From the cell containing the given text, extract its center point as (x, y) coordinate. 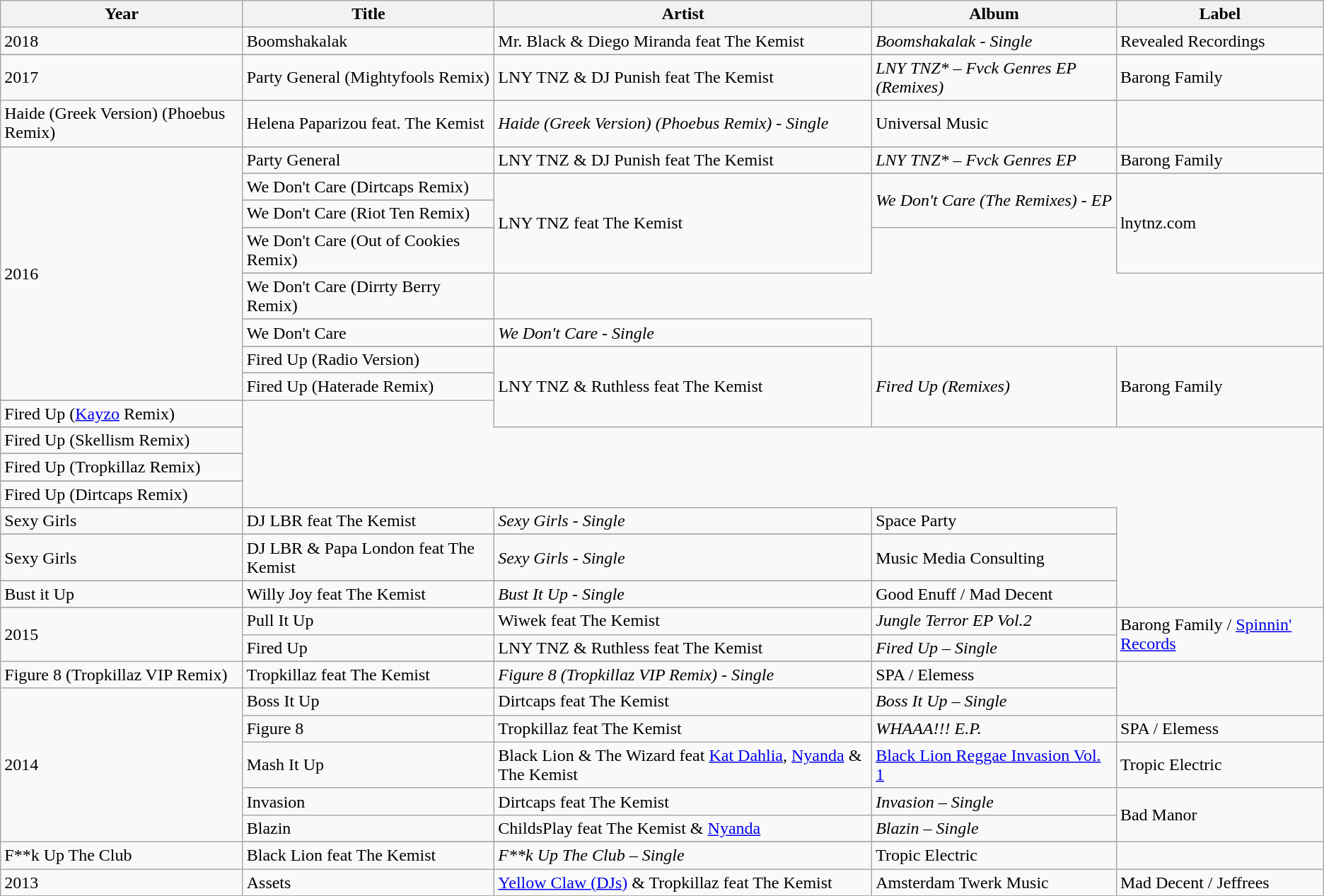
Party General (368, 160)
DJ LBR & Papa London feat The Kemist (368, 557)
Fired Up (Remixes) (994, 386)
Figure 8 (Tropkillaz VIP Remix) - Single (683, 675)
Bad Manor (1219, 815)
Fired Up (Skellism Remix) (122, 441)
Blazin (368, 828)
Black Lion & The Wizard feat Kat Dahlia, Nyanda & The Kemist (683, 765)
Black Lion Reggae Invasion Vol. 1 (994, 765)
Invasion (368, 801)
F**k Up The Club – Single (683, 855)
Fired Up (Tropkillaz Remix) (122, 467)
Revealed Recordings (1219, 41)
Yellow Claw (DJs) & Tropkillaz feat The Kemist (683, 882)
We Don't Care (Out of Cookies Remix) (368, 250)
LNY TNZ feat The Kemist (683, 223)
WHAAA!!! E.P. (994, 728)
Good Enuff / Mad Decent (994, 594)
Wiwek feat The Kemist (683, 621)
Mr. Black & Diego Miranda feat The Kemist (683, 41)
2014 (122, 765)
We Don't Care (Dirtcaps Remix) (368, 187)
Fired Up (Kayzo Remix) (122, 414)
Bust It Up - Single (683, 594)
We Don't Care (368, 332)
Boomshakalak (368, 41)
Barong Family / Spinnin' Records (1219, 634)
F**k Up The Club (122, 855)
2013 (122, 882)
2018 (122, 41)
Fired Up (Dirtcaps Remix) (122, 494)
Helena Paparizou feat. The Kemist (368, 123)
Universal Music (994, 123)
We Don't Care (The Remixes) - EP (994, 200)
Fired Up (368, 648)
Boomshakalak - Single (994, 41)
Haide (Greek Version) (Phoebus Remix) - Single (683, 123)
Fired Up (Radio Version) (368, 359)
We Don't Care (Riot Ten Remix) (368, 214)
Music Media Consulting (994, 557)
Fired Up – Single (994, 648)
Space Party (994, 521)
Mad Decent / Jeffrees (1219, 882)
Figure 8 (Tropkillaz VIP Remix) (122, 675)
Blazin – Single (994, 828)
DJ LBR feat The Kemist (368, 521)
Album (994, 14)
ChildsPlay feat The Kemist & Nyanda (683, 828)
Black Lion feat The Kemist (368, 855)
LNY TNZ* – Fvck Genres EP (994, 160)
Willy Joy feat The Kemist (368, 594)
Mash It Up (368, 765)
Jungle Terror EP Vol.2 (994, 621)
Assets (368, 882)
We Don't Care - Single (683, 332)
lnytnz.com (1219, 223)
Party General (Mightyfools Remix) (368, 78)
Artist (683, 14)
We Don't Care (Dirrty Berry Remix) (368, 296)
2016 (122, 273)
2017 (122, 78)
Bust it Up (122, 594)
Label (1219, 14)
Boss It Up – Single (994, 702)
2015 (122, 634)
Invasion – Single (994, 801)
Haide (Greek Version) (Phoebus Remix) (122, 123)
Title (368, 14)
LNY TNZ* – Fvck Genres EP (Remixes) (994, 78)
Year (122, 14)
Amsterdam Twerk Music (994, 882)
Fired Up (Haterade Remix) (368, 386)
Boss It Up (368, 702)
Pull It Up (368, 621)
Figure 8 (368, 728)
